Pinpoint the cell where the given text exists, returning its (X, Y) midpoint coordinate. 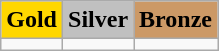
Silver (98, 20)
Gold (32, 20)
Bronze (176, 20)
